Provide the [x, y] coordinate of the cell's center where the given text is located.  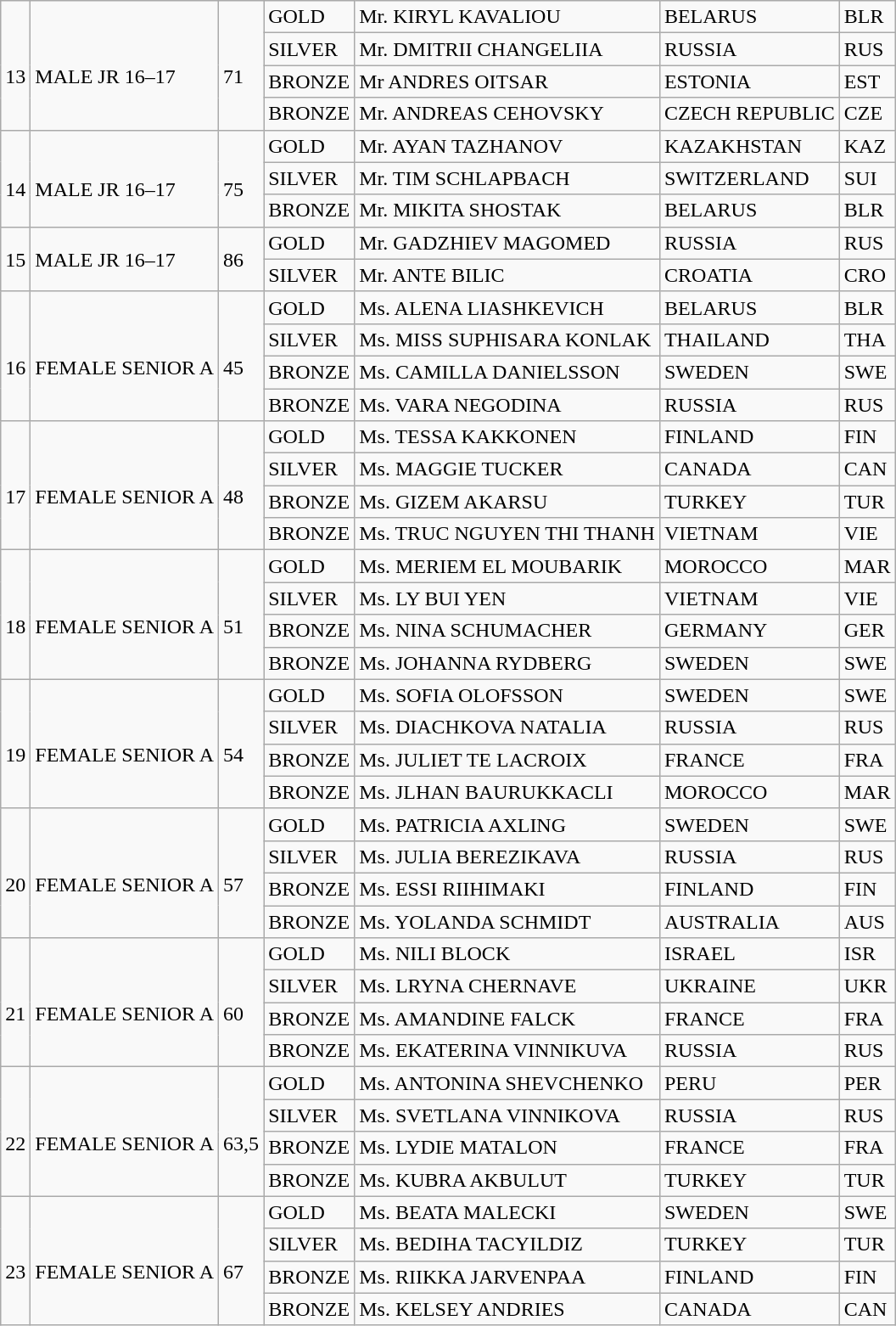
Ms. JLHAN BAURUKKACLI [507, 792]
Mr. DMITRII CHANGELIIA [507, 49]
Ms. ANTONINA SHEVCHENKO [507, 1083]
20 [15, 873]
19 [15, 744]
ESTONIA [749, 81]
KAZ [867, 146]
21 [15, 1003]
UKR [867, 986]
ISR [867, 954]
Ms. RIIKKA JARVENPAA [507, 1277]
Ms. TESSA KAKKONEN [507, 437]
63,5 [241, 1132]
EST [867, 81]
AUSTRALIA [749, 921]
Ms. NINA SCHUMACHER [507, 631]
Ms. VARA NEGODINA [507, 405]
KAZAKHSTAN [749, 146]
67 [241, 1261]
Ms. SVETLANA VINNIKOVA [507, 1115]
45 [241, 356]
Mr. ANTE BILIC [507, 275]
Ms. PATRICIA AXLING [507, 824]
GER [867, 631]
Ms. ESSI RIIHIMAKI [507, 889]
13 [15, 65]
PERU [749, 1083]
75 [241, 178]
15 [15, 259]
Ms. LY BUI YEN [507, 598]
CZECH REPUBLIC [749, 114]
THAILAND [749, 340]
14 [15, 178]
Ms. JULIA BEREZIKAVA [507, 857]
22 [15, 1132]
57 [241, 873]
18 [15, 615]
PER [867, 1083]
Mr ANDRES OITSAR [507, 81]
Ms. EKATERINA VINNIKUVA [507, 1051]
UKRAINE [749, 986]
Ms. SOFIA OLOFSSON [507, 695]
CROATIA [749, 275]
Ms. BEDIHA TACYILDIZ [507, 1245]
54 [241, 744]
Ms. MAGGIE TUCKER [507, 469]
Ms. JULIET TE LACROIX [507, 760]
48 [241, 486]
Ms. YOLANDA SCHMIDT [507, 921]
CRO [867, 275]
CZE [867, 114]
Ms. ALENA LIASHKEVICH [507, 307]
Ms. DIACHKOVA NATALIA [507, 728]
Mr. MIKITA SHOSTAK [507, 211]
Ms. NILI BLOCK [507, 954]
Ms. AMANDINE FALCK [507, 1019]
Ms. LYDIE MATALON [507, 1148]
GERMANY [749, 631]
Mr. GADZHIEV MAGOMED [507, 243]
51 [241, 615]
Ms. MISS SUPHISARA KONLAK [507, 340]
Ms. KUBRA AKBULUT [507, 1180]
THA [867, 340]
Ms. BEATA MALECKI [507, 1212]
86 [241, 259]
Mr. TIM SCHLAPBACH [507, 178]
23 [15, 1261]
Ms. JOHANNA RYDBERG [507, 663]
Ms. LRYNA CHERNAVE [507, 986]
16 [15, 356]
SUI [867, 178]
Ms. TRUC NGUYEN THI THANH [507, 534]
Ms. KELSEY ANDRIES [507, 1309]
Ms. CAMILLA DANIELSSON [507, 372]
Mr. AYAN TAZHANOV [507, 146]
AUS [867, 921]
Mr. ANDREAS CEHOVSKY [507, 114]
17 [15, 486]
60 [241, 1003]
ISRAEL [749, 954]
Ms. GIZEM AKARSU [507, 502]
Ms. MERIEM EL MOUBARIK [507, 566]
SWITZERLAND [749, 178]
71 [241, 65]
Mr. KIRYL KAVALIOU [507, 17]
